Extract the (X, Y) coordinate from the center of the cell holding the provided text.  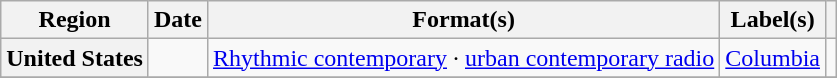
Label(s) (773, 20)
Date (178, 20)
Columbia (773, 58)
United States (75, 58)
Region (75, 20)
Rhythmic contemporary · urban contemporary radio (464, 58)
Format(s) (464, 20)
